Capture the cell that displays the provided text and extract its (x, y) central coordinate. 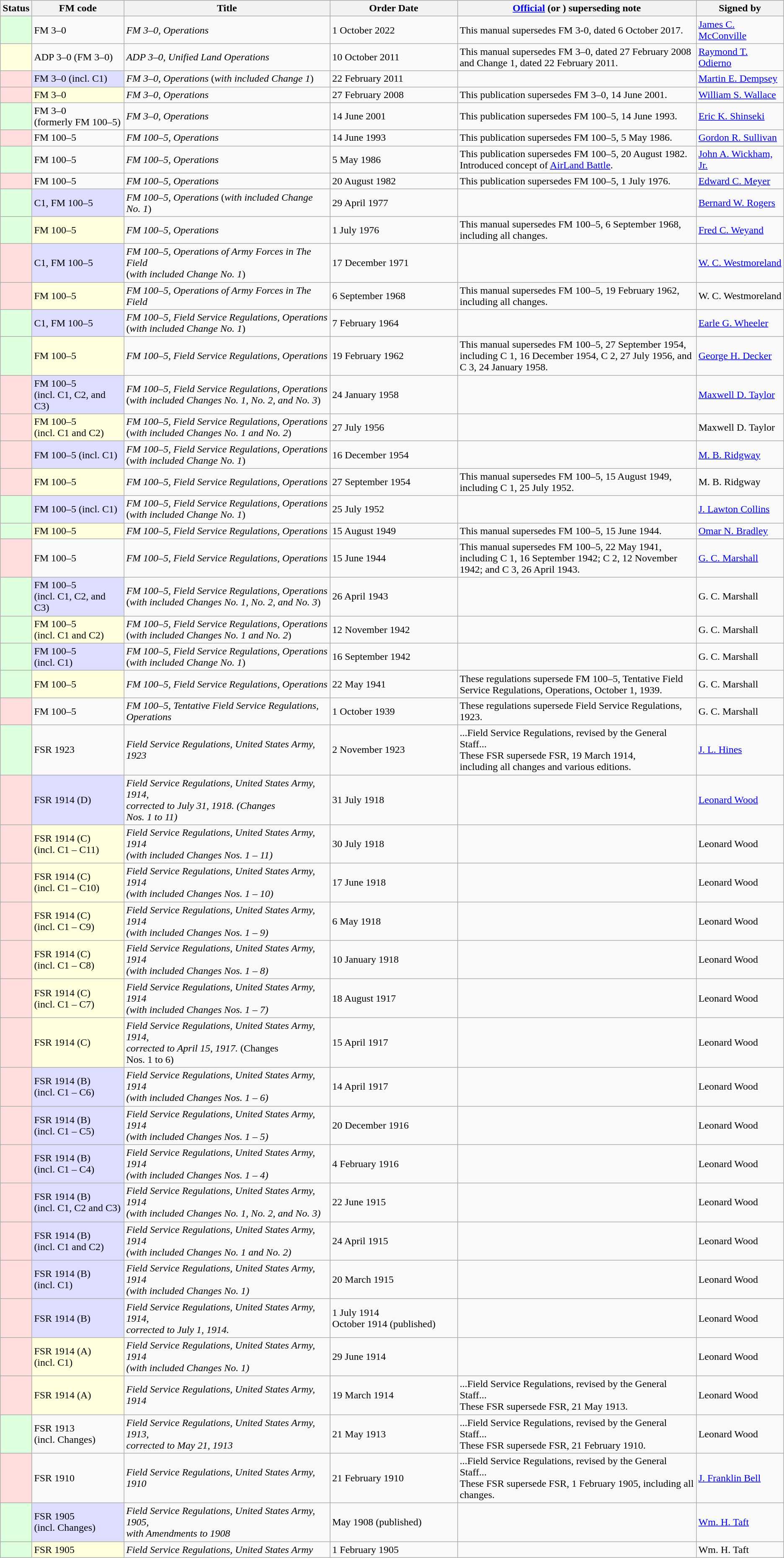
FSR 1914 (C) (78, 1042)
Signed by (740, 8)
10 January 1918 (394, 960)
This publication supersedes FM 100–5, 1 July 1976. (577, 181)
1 October 1939 (394, 711)
Field Service Regulations, United States Army, 1914(with included Changes No. 1 and No. 2) (227, 1241)
14 June 2001 (394, 116)
J. L. Hines (740, 750)
27 July 1956 (394, 427)
FSR 1913(incl. Changes) (78, 1434)
10 October 2011 (394, 57)
Earle G. Wheeler (740, 323)
Field Service Regulations, United States Army, 1914,corrected to July 31, 1918. (Changes Nos. 1 to 11) (227, 800)
25 July 1952 (394, 509)
22 June 1915 (394, 1202)
J. Franklin Bell (740, 1478)
FM 100–5, Operations (with included Change No. 1) (227, 203)
29 June 1914 (394, 1356)
This manual supersedes FM 100–5, 6 September 1968,including all changes. (577, 230)
7 February 1964 (394, 323)
30 July 1918 (394, 844)
24 January 1958 (394, 395)
5 May 1986 (394, 159)
14 April 1917 (394, 1087)
FSR 1914 (A)(incl. C1) (78, 1356)
27 February 2008 (394, 95)
Field Service Regulations, United States Army, 1914(with included Changes Nos. 1 – 5) (227, 1125)
20 December 1916 (394, 1125)
Field Service Regulations, United States Army, 1914(with included Changes No. 1, No. 2, and No. 3) (227, 1202)
FSR 1905(incl. Changes) (78, 1522)
Field Service Regulations, United States Army, 1914(with included Changes Nos. 1 – 10) (227, 883)
FSR 1923 (78, 750)
These regulations supersede Field Service Regulations, 1923. (577, 711)
These regulations supersede FM 100–5, Tentative Field Service Regulations, Operations, October 1, 1939. (577, 684)
1 July 1914October 1914 (published) (394, 1318)
Gordon R. Sullivan (740, 138)
14 June 1993 (394, 138)
This manual supersedes FM 100–5, 22 May 1941,including C 1, 16 September 1942; C 2, 12 November 1942; and C 3, 26 April 1943. (577, 558)
31 July 1918 (394, 800)
Title (227, 8)
20 March 1915 (394, 1279)
12 November 1942 (394, 629)
Field Service Regulations, United States Army, 1914(with included Changes Nos. 1 – 11) (227, 844)
Field Service Regulations, United States Army, 1923 (227, 750)
...Field Service Regulations, revised by the General Staff... These FSR supersede FSR, 21 February 1910. (577, 1434)
Eric K. Shinseki (740, 116)
6 May 1918 (394, 921)
ADP 3–0 (FM 3–0) (78, 57)
ADP 3–0, Unified Land Operations (227, 57)
FSR 1914 (C)(incl. C1 – C8) (78, 960)
2 November 1923 (394, 750)
George H. Decker (740, 356)
FSR 1914 (B)(incl. C1, C2 and C3) (78, 1202)
22 February 2011 (394, 79)
FM 3–0(formerly FM 100–5) (78, 116)
Field Service Regulations, United States Army, 1914(with included Changes Nos. 1 – 8) (227, 960)
16 December 1954 (394, 455)
Raymond T. Odierno (740, 57)
Bernard W. Rogers (740, 203)
FSR 1914 (B)(incl. C1 and C2) (78, 1241)
17 June 1918 (394, 883)
FSR 1914 (B)(incl. C1 – C4) (78, 1164)
This manual supersedes FM 100–5, 19 February 1962,including all changes. (577, 296)
6 September 1968 (394, 296)
FSR 1914 (C)(incl. C1 – C10) (78, 883)
24 April 1915 (394, 1241)
19 March 1914 (394, 1395)
This manual supersedes FM 3–0, dated 27 February 2008and Change 1, dated 22 February 2011. (577, 57)
...Field Service Regulations, revised by the General Staff... These FSR supersede FSR, 1 February 1905, including all changes. (577, 1478)
Martin E. Dempsey (740, 79)
FSR 1905 (78, 1550)
This publication supersedes FM 100–5, 20 August 1982. Introduced concept of AirLand Battle. (577, 159)
FM 3–0, Operations (with included Change 1) (227, 79)
This publication supersedes FM 100–5, 5 May 1986. (577, 138)
Field Service Regulations, United States Army, 1914(with included Changes Nos. 1 – 7) (227, 998)
22 May 1941 (394, 684)
FSR 1914 (B)(incl. C1 – C6) (78, 1087)
1 October 2022 (394, 30)
21 May 1913 (394, 1434)
16 September 1942 (394, 657)
FM 100–5, Tentative Field Service Regulations, Operations (227, 711)
This publication supersedes FM 3–0, 14 June 2001. (577, 95)
...Field Service Regulations, revised by the General Staff... These FSR supersede FSR, 21 May 1913. (577, 1395)
19 February 1962 (394, 356)
This publication supersedes FM 100–5, 14 June 1993. (577, 116)
15 April 1917 (394, 1042)
FSR 1910 (78, 1478)
Field Service Regulations, United States Army, 1914,corrected to July 1, 1914. (227, 1318)
This manual supersedes FM 100–5, 15 June 1944. (577, 531)
Field Service Regulations, United States Army, 1905,with Amendments to 1908 (227, 1522)
18 August 1917 (394, 998)
Field Service Regulations, United States Army, 1914,corrected to April 15, 1917. (Changes Nos. 1 to 6) (227, 1042)
Field Service Regulations, United States Army, 1914(with included Changes Nos. 1 – 6) (227, 1087)
Field Service Regulations, United States Army, 1914(with included Changes Nos. 1 – 4) (227, 1164)
FM code (78, 8)
FSR 1914 (B)(incl. C1) (78, 1279)
Field Service Regulations, United States Army (227, 1550)
Field Service Regulations, United States Army, 1910 (227, 1478)
4 February 1916 (394, 1164)
1 February 1905 (394, 1550)
29 April 1977 (394, 203)
FM 100–5(incl. C1) (78, 657)
17 December 1971 (394, 263)
...Field Service Regulations, revised by the General Staff... These FSR supersede FSR, 19 March 1914, including all changes and various editions. (577, 750)
This manual supersedes FM 100–5, 27 September 1954,including C 1, 16 December 1954, C 2, 27 July 1956, and C 3, 24 January 1958. (577, 356)
J. Lawton Collins (740, 509)
Omar N. Bradley (740, 531)
27 September 1954 (394, 482)
Field Service Regulations, United States Army, 1914(with included Changes Nos. 1 – 9) (227, 921)
John A. Wickham, Jr. (740, 159)
FM 100–5, Operations of Army Forces in The Field (227, 296)
FM 100–5, Operations of Army Forces in The Field(with included Change No. 1) (227, 263)
Fred C. Weyand (740, 230)
This manual supersedes FM 3-0, dated 6 October 2017. (577, 30)
26 April 1943 (394, 597)
1 July 1976 (394, 230)
FSR 1914 (C)(incl. C1 – C9) (78, 921)
FSR 1914 (B)(incl. C1 – C5) (78, 1125)
Edward C. Meyer (740, 181)
Official (or ) superseding note (577, 8)
15 June 1944 (394, 558)
James C. McConville (740, 30)
FSR 1914 (C)(incl. C1 – C7) (78, 998)
Field Service Regulations, United States Army, 1913,corrected to May 21, 1913 (227, 1434)
Status (16, 8)
15 August 1949 (394, 531)
William S. Wallace (740, 95)
FSR 1914 (A) (78, 1395)
FSR 1914 (D) (78, 800)
This manual supersedes FM 100–5, 15 August 1949,including C 1, 25 July 1952. (577, 482)
FSR 1914 (C)(incl. C1 – C11) (78, 844)
FM 3–0 (incl. C1) (78, 79)
FSR 1914 (B) (78, 1318)
Order Date (394, 8)
20 August 1982 (394, 181)
Field Service Regulations, United States Army, 1914 (227, 1395)
May 1908 (published) (394, 1522)
21 February 1910 (394, 1478)
